For the text-containing cell, return its midpoint in (X, Y) coordinate format. 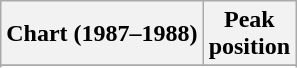
Peakposition (249, 34)
Chart (1987–1988) (102, 34)
